Find where the given text appears and provide that cell's center as (x, y) coordinate. 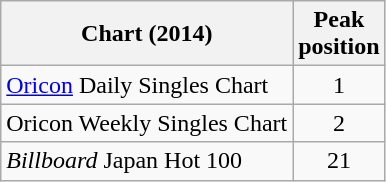
2 (339, 123)
Peakposition (339, 34)
21 (339, 161)
Oricon Daily Singles Chart (147, 85)
Billboard Japan Hot 100 (147, 161)
1 (339, 85)
Oricon Weekly Singles Chart (147, 123)
Chart (2014) (147, 34)
